For the text-containing cell, return its midpoint in [X, Y] coordinate format. 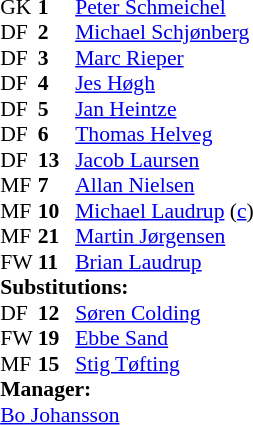
19 [57, 339]
13 [57, 160]
2 [57, 33]
6 [57, 135]
12 [57, 313]
11 [57, 262]
5 [57, 109]
7 [57, 185]
21 [57, 237]
10 [57, 211]
4 [57, 83]
15 [57, 364]
3 [57, 58]
